Detect which cell encompasses the target text, then output its [x, y] center coordinate. 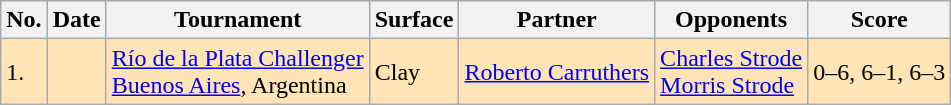
1. [24, 72]
Date [76, 20]
0–6, 6–1, 6–3 [880, 72]
Score [880, 20]
Tournament [238, 20]
Río de la Plata ChallengerBuenos Aires, Argentina [238, 72]
Surface [414, 20]
Partner [557, 20]
Opponents [732, 20]
Charles Strode Morris Strode [732, 72]
No. [24, 20]
Clay [414, 72]
Roberto Carruthers [557, 72]
